Determine the [x, y] coordinate at the center of the cell enclosing the given text.  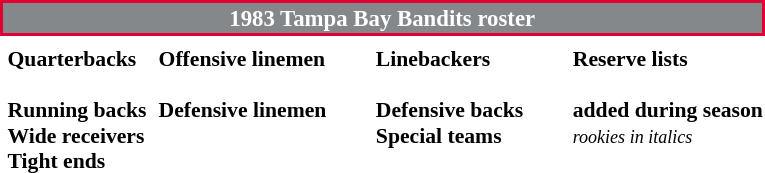
1983 Tampa Bay Bandits roster [382, 18]
